Extract the [X, Y] coordinate from the center of the cell holding the provided text.  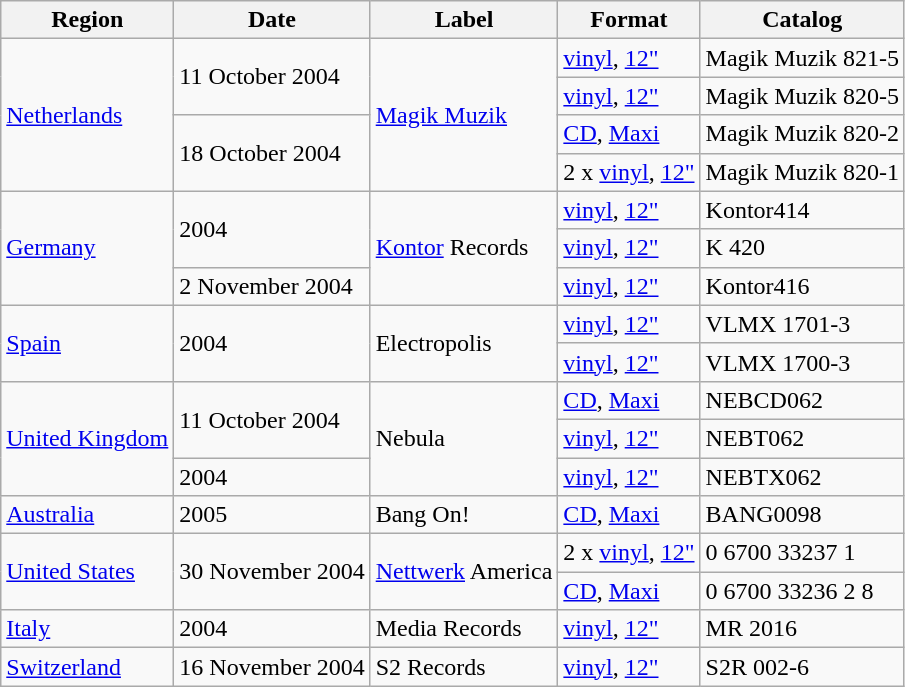
Bang On! [464, 515]
NEBCD062 [802, 400]
Electropolis [464, 343]
NEBT062 [802, 438]
Nettwerk America [464, 572]
Germany [88, 248]
United States [88, 572]
Italy [88, 629]
Magik Muzik 820-2 [802, 134]
MR 2016 [802, 629]
Australia [88, 515]
2005 [272, 515]
Kontor416 [802, 286]
Kontor Records [464, 248]
S2R 002-6 [802, 667]
Region [88, 20]
Switzerland [88, 667]
VLMX 1701-3 [802, 324]
Label [464, 20]
K 420 [802, 248]
2 November 2004 [272, 286]
Nebula [464, 438]
16 November 2004 [272, 667]
Media Records [464, 629]
Magik Muzik 820-1 [802, 172]
NEBTX062 [802, 477]
Netherlands [88, 115]
Magik Muzik 820-5 [802, 96]
Catalog [802, 20]
Format [629, 20]
S2 Records [464, 667]
0 6700 33237 1 [802, 553]
Magik Muzik 821-5 [802, 58]
VLMX 1700-3 [802, 362]
Kontor414 [802, 210]
Magik Muzik [464, 115]
United Kingdom [88, 438]
Spain [88, 343]
30 November 2004 [272, 572]
Date [272, 20]
BANG0098 [802, 515]
18 October 2004 [272, 153]
0 6700 33236 2 8 [802, 591]
